Scan for the cell matching the given text and deliver its (x, y) coordinate at center. 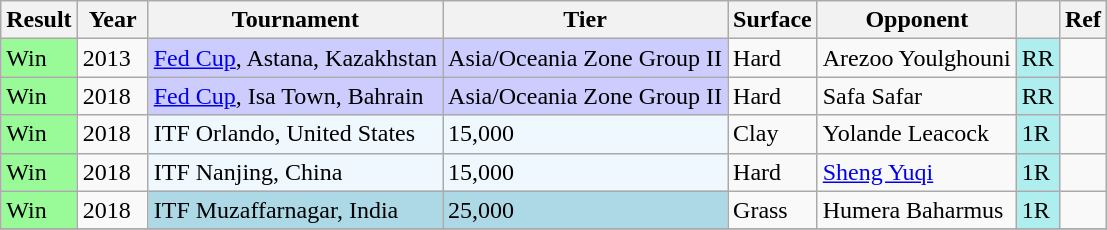
Fed Cup, Isa Town, Bahrain (295, 96)
Ref (1082, 20)
25,000 (586, 210)
Humera Baharmus (916, 210)
Result (39, 20)
Surface (773, 20)
Clay (773, 134)
ITF Muzaffarnagar, India (295, 210)
Tier (586, 20)
Fed Cup, Astana, Kazakhstan (295, 58)
Arezoo Youlghouni (916, 58)
Sheng Yuqi (916, 172)
2013 (112, 58)
ITF Orlando, United States (295, 134)
Yolande Leacock (916, 134)
Safa Safar (916, 96)
Year (112, 20)
Opponent (916, 20)
Tournament (295, 20)
ITF Nanjing, China (295, 172)
Grass (773, 210)
